Locate the cell with the specified text and output its (x, y) center coordinate. 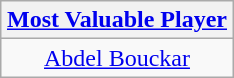
Most Valuable Player (116, 20)
Abdel Bouckar (116, 58)
